Return the [X, Y] coordinate for the center point of the cell that contains the specified text.  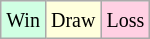
Loss [126, 20]
Win [24, 20]
Draw [72, 20]
